Capture the cell that displays the provided text and extract its (X, Y) central coordinate. 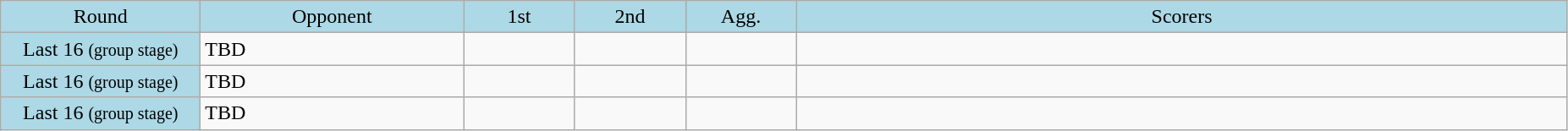
Scorers (1181, 17)
Round (101, 17)
Opponent (332, 17)
1st (520, 17)
Agg. (741, 17)
2nd (630, 17)
